Search for the cell housing the specified text and yield its (x, y) center coordinate. 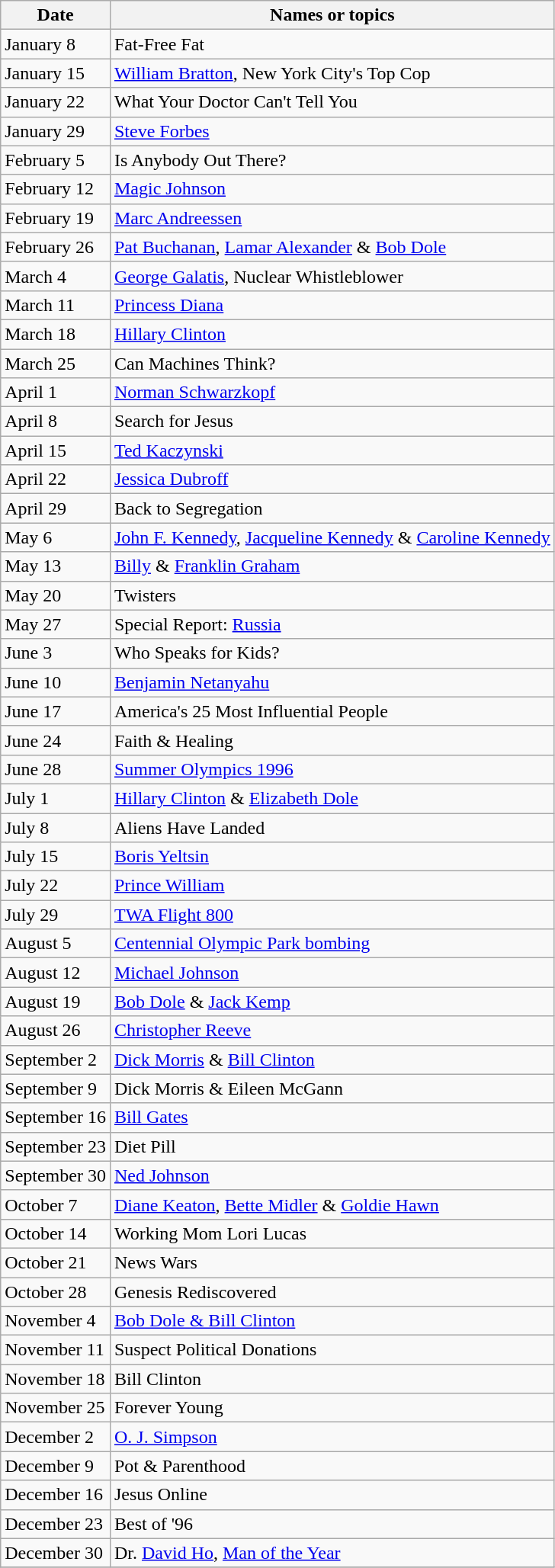
Prince William (332, 886)
John F. Kennedy, Jacqueline Kennedy & Caroline Kennedy (332, 537)
Is Anybody Out There? (332, 160)
July 8 (56, 827)
September 23 (56, 1146)
March 25 (56, 364)
May 20 (56, 595)
Benjamin Netanyahu (332, 682)
O. J. Simpson (332, 1437)
Marc Andreessen (332, 218)
Ted Kaczynski (332, 451)
Dr. David Ho, Man of the Year (332, 1553)
February 26 (56, 247)
Christopher Reeve (332, 1031)
Hillary Clinton (332, 334)
Aliens Have Landed (332, 827)
September 16 (56, 1117)
May 6 (56, 537)
July 22 (56, 886)
November 18 (56, 1379)
Back to Segregation (332, 508)
December 2 (56, 1437)
Bill Clinton (332, 1379)
April 29 (56, 508)
TWA Flight 800 (332, 915)
Hillary Clinton & Elizabeth Dole (332, 798)
April 15 (56, 451)
Suspect Political Donations (332, 1350)
Fat-Free Fat (332, 44)
January 8 (56, 44)
Faith & Healing (332, 740)
May 13 (56, 566)
Names or topics (332, 15)
August 26 (56, 1031)
March 4 (56, 276)
January 22 (56, 102)
Princess Diana (332, 305)
Special Report: Russia (332, 624)
August 12 (56, 973)
July 1 (56, 798)
December 9 (56, 1466)
April 8 (56, 422)
June 10 (56, 682)
Twisters (332, 595)
Jesus Online (332, 1495)
Norman Schwarzkopf (332, 393)
February 19 (56, 218)
December 23 (56, 1524)
Magic Johnson (332, 189)
April 1 (56, 393)
August 19 (56, 1002)
Pot & Parenthood (332, 1466)
Ned Johnson (332, 1175)
October 21 (56, 1262)
April 22 (56, 479)
Summer Olympics 1996 (332, 769)
Billy & Franklin Graham (332, 566)
December 30 (56, 1553)
Michael Johnson (332, 973)
Jessica Dubroff (332, 479)
Who Speaks for Kids? (332, 653)
December 16 (56, 1495)
November 4 (56, 1321)
Bill Gates (332, 1117)
Best of '96 (332, 1524)
September 30 (56, 1175)
Diane Keaton, Bette Midler & Goldie Hawn (332, 1204)
October 14 (56, 1233)
William Bratton, New York City's Top Cop (332, 73)
November 11 (56, 1350)
October 7 (56, 1204)
Centennial Olympic Park bombing (332, 944)
Working Mom Lori Lucas (332, 1233)
What Your Doctor Can't Tell You (332, 102)
July 15 (56, 857)
August 5 (56, 944)
July 29 (56, 915)
Search for Jesus (332, 422)
Steve Forbes (332, 131)
January 29 (56, 131)
February 5 (56, 160)
Dick Morris & Bill Clinton (332, 1060)
Dick Morris & Eileen McGann (332, 1089)
February 12 (56, 189)
November 25 (56, 1408)
June 3 (56, 653)
Forever Young (332, 1408)
George Galatis, Nuclear Whistleblower (332, 276)
America's 25 Most Influential People (332, 711)
January 15 (56, 73)
March 18 (56, 334)
Diet Pill (332, 1146)
September 2 (56, 1060)
October 28 (56, 1292)
June 24 (56, 740)
May 27 (56, 624)
Genesis Rediscovered (332, 1292)
March 11 (56, 305)
June 17 (56, 711)
Can Machines Think? (332, 364)
September 9 (56, 1089)
Bob Dole & Jack Kemp (332, 1002)
Boris Yeltsin (332, 857)
Bob Dole & Bill Clinton (332, 1321)
Date (56, 15)
Pat Buchanan, Lamar Alexander & Bob Dole (332, 247)
News Wars (332, 1262)
June 28 (56, 769)
